Provide the [X, Y] coordinate of the cell's center where the given text is located.  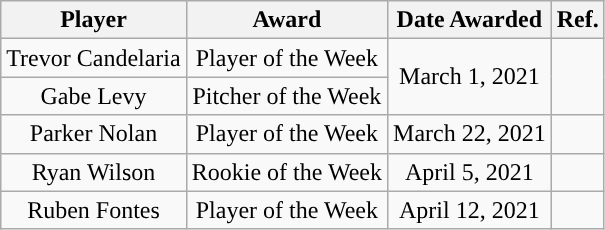
Gabe Levy [94, 96]
Rookie of the Week [286, 172]
March 22, 2021 [470, 134]
Ref. [578, 20]
April 5, 2021 [470, 172]
Ruben Fontes [94, 210]
March 1, 2021 [470, 77]
Date Awarded [470, 20]
Pitcher of the Week [286, 96]
Award [286, 20]
Ryan Wilson [94, 172]
April 12, 2021 [470, 210]
Trevor Candelaria [94, 58]
Player [94, 20]
Parker Nolan [94, 134]
